Return the [X, Y] coordinate for the center point of the cell that contains the specified text.  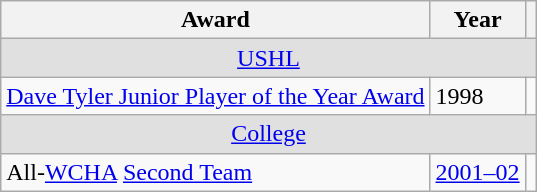
Dave Tyler Junior Player of the Year Award [216, 96]
2001–02 [478, 172]
All-WCHA Second Team [216, 172]
Award [216, 20]
Year [478, 20]
USHL [268, 58]
1998 [478, 96]
College [268, 134]
